Locate the cell with the specified text and output its [x, y] center coordinate. 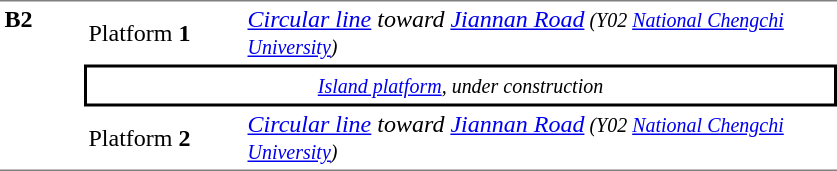
B2 [42, 86]
Platform 2 [164, 138]
Island platform, under construction [460, 85]
Platform 1 [164, 32]
